Identify which cell holds the provided text, then report its [X, Y] central coordinate. 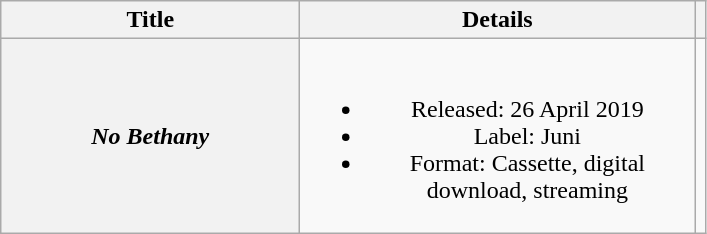
Released: 26 April 2019Label: JuniFormat: Cassette, digital download, streaming [498, 136]
Title [150, 20]
Details [498, 20]
No Bethany [150, 136]
